Output the (X, Y) coordinate of the center of the cell containing the given text.  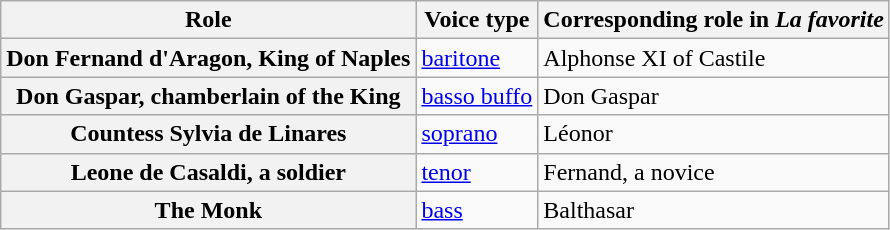
tenor (477, 172)
Alphonse XI of Castile (714, 58)
bass (477, 210)
Balthasar (714, 210)
Countess Sylvia de Linares (208, 134)
Role (208, 20)
Corresponding role in La favorite (714, 20)
basso buffo (477, 96)
Fernand, a novice (714, 172)
Don Gaspar (714, 96)
Don Fernand d'Aragon, King of Naples (208, 58)
Léonor (714, 134)
Voice type (477, 20)
baritone (477, 58)
soprano (477, 134)
Don Gaspar, chamberlain of the King (208, 96)
Leone de Casaldi, a soldier (208, 172)
The Monk (208, 210)
